Output the (x, y) coordinate of the center of the cell containing the given text.  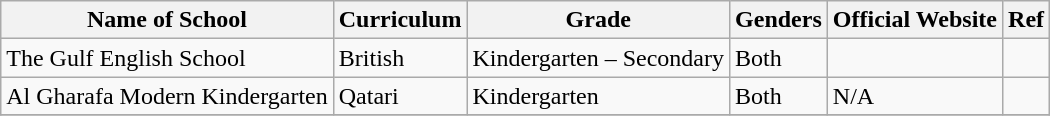
Official Website (914, 20)
Al Gharafa Modern Kindergarten (168, 96)
British (400, 58)
Ref (1026, 20)
The Gulf English School (168, 58)
Curriculum (400, 20)
Genders (779, 20)
N/A (914, 96)
Kindergarten – Secondary (598, 58)
Kindergarten (598, 96)
Qatari (400, 96)
Grade (598, 20)
Name of School (168, 20)
